Identify which cell holds the provided text, then report its [X, Y] central coordinate. 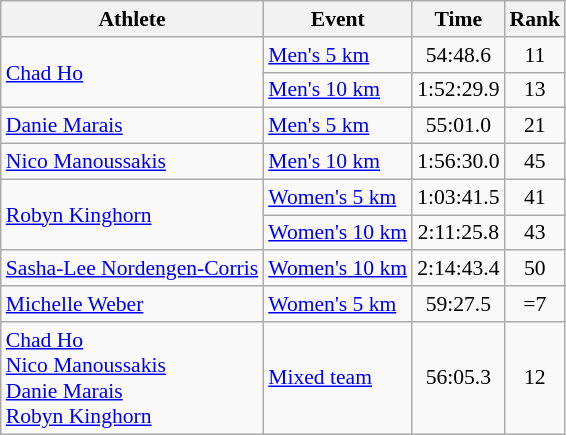
Robyn Kinghorn [132, 214]
21 [536, 126]
11 [536, 55]
41 [536, 197]
Time [458, 19]
2:11:25.8 [458, 233]
55:01.0 [458, 126]
45 [536, 162]
Rank [536, 19]
=7 [536, 304]
Sasha-Lee Nordengen-Corris [132, 269]
Event [338, 19]
50 [536, 269]
1:52:29.9 [458, 90]
Michelle Weber [132, 304]
Chad Ho [132, 72]
Chad HoNico ManoussakisDanie MaraisRobyn Kinghorn [132, 378]
2:14:43.4 [458, 269]
1:03:41.5 [458, 197]
12 [536, 378]
1:56:30.0 [458, 162]
59:27.5 [458, 304]
54:48.6 [458, 55]
56:05.3 [458, 378]
13 [536, 90]
Mixed team [338, 378]
Nico Manoussakis [132, 162]
Danie Marais [132, 126]
Athlete [132, 19]
43 [536, 233]
